Detect which cell encompasses the target text, then output its (x, y) center coordinate. 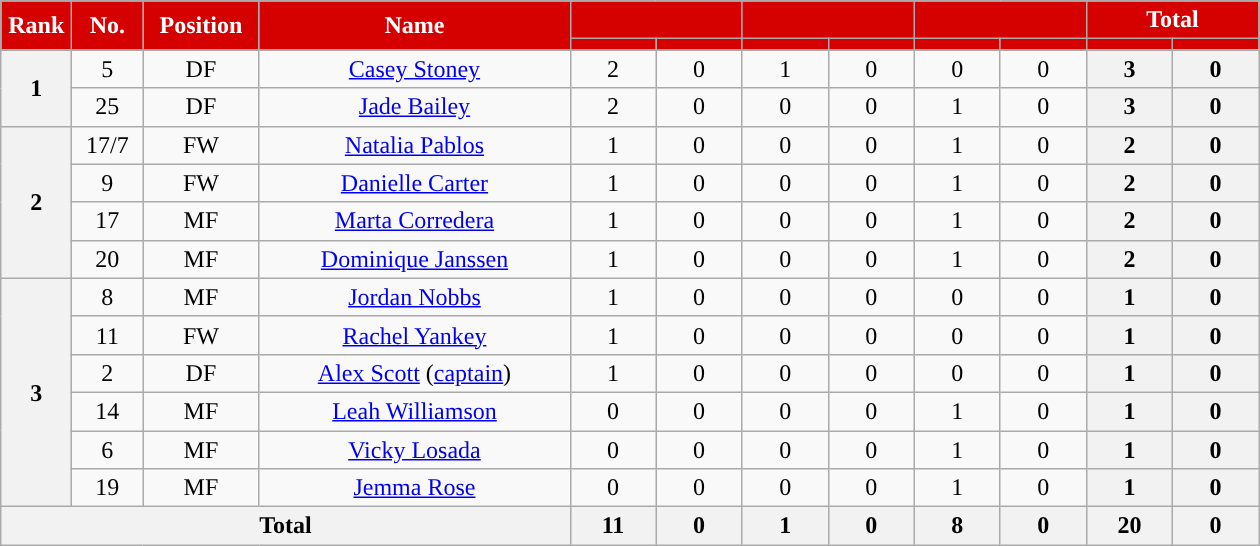
17 (108, 221)
14 (108, 411)
Alex Scott (captain) (414, 373)
Position (201, 26)
Danielle Carter (414, 183)
No. (108, 26)
19 (108, 488)
Natalia Pablos (414, 145)
25 (108, 107)
Vicky Losada (414, 449)
Dominique Janssen (414, 259)
Jade Bailey (414, 107)
9 (108, 183)
Jordan Nobbs (414, 297)
Marta Corredera (414, 221)
6 (108, 449)
5 (108, 69)
Rachel Yankey (414, 335)
Jemma Rose (414, 488)
Leah Williamson (414, 411)
17/7 (108, 145)
Rank (36, 26)
Name (414, 26)
Casey Stoney (414, 69)
